Detect which cell encompasses the target text, then output its [X, Y] center coordinate. 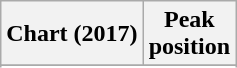
Peak position [189, 34]
Chart (2017) [72, 34]
